Search for the cell housing the specified text and yield its (X, Y) center coordinate. 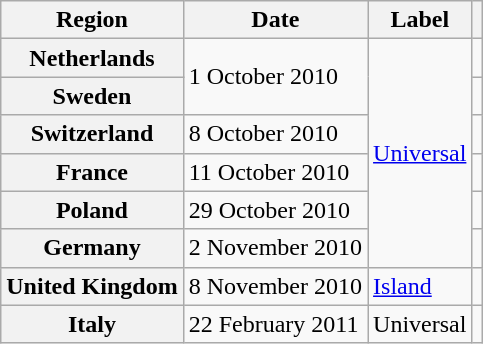
France (92, 172)
Germany (92, 248)
8 October 2010 (275, 134)
2 November 2010 (275, 248)
29 October 2010 (275, 210)
Netherlands (92, 58)
Italy (92, 324)
8 November 2010 (275, 286)
Island (420, 286)
Label (420, 20)
1 October 2010 (275, 77)
11 October 2010 (275, 172)
Region (92, 20)
Switzerland (92, 134)
Sweden (92, 96)
22 February 2011 (275, 324)
Date (275, 20)
United Kingdom (92, 286)
Poland (92, 210)
